Locate the cell with the specified text and output its (x, y) center coordinate. 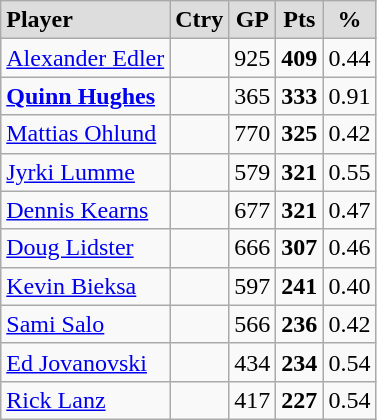
% (350, 20)
Dennis Kearns (86, 210)
Mattias Ohlund (86, 134)
Quinn Hughes (86, 96)
Doug Lidster (86, 248)
0.47 (350, 210)
409 (300, 58)
0.44 (350, 58)
227 (300, 400)
417 (252, 400)
0.91 (350, 96)
677 (252, 210)
566 (252, 324)
434 (252, 362)
Jyrki Lumme (86, 172)
Pts (300, 20)
Player (86, 20)
GP (252, 20)
0.55 (350, 172)
Rick Lanz (86, 400)
Ed Jovanovski (86, 362)
0.40 (350, 286)
Ctry (200, 20)
333 (300, 96)
307 (300, 248)
Sami Salo (86, 324)
Kevin Bieksa (86, 286)
325 (300, 134)
365 (252, 96)
666 (252, 248)
236 (300, 324)
579 (252, 172)
234 (300, 362)
597 (252, 286)
770 (252, 134)
0.46 (350, 248)
925 (252, 58)
Alexander Edler (86, 58)
241 (300, 286)
